From the cell containing the given text, extract its center point as (X, Y) coordinate. 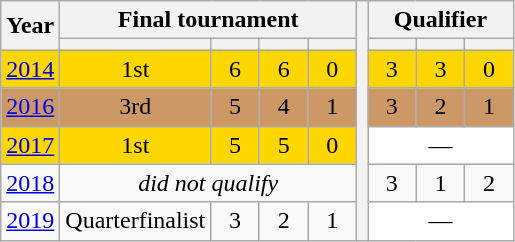
2016 (30, 107)
did not qualify (208, 183)
3rd (136, 107)
2014 (30, 69)
2017 (30, 145)
4 (284, 107)
Year (30, 26)
2018 (30, 183)
Quarterfinalist (136, 221)
Qualifier (441, 20)
Final tournament (208, 20)
2019 (30, 221)
